Identify which cell holds the provided text, then report its [X, Y] central coordinate. 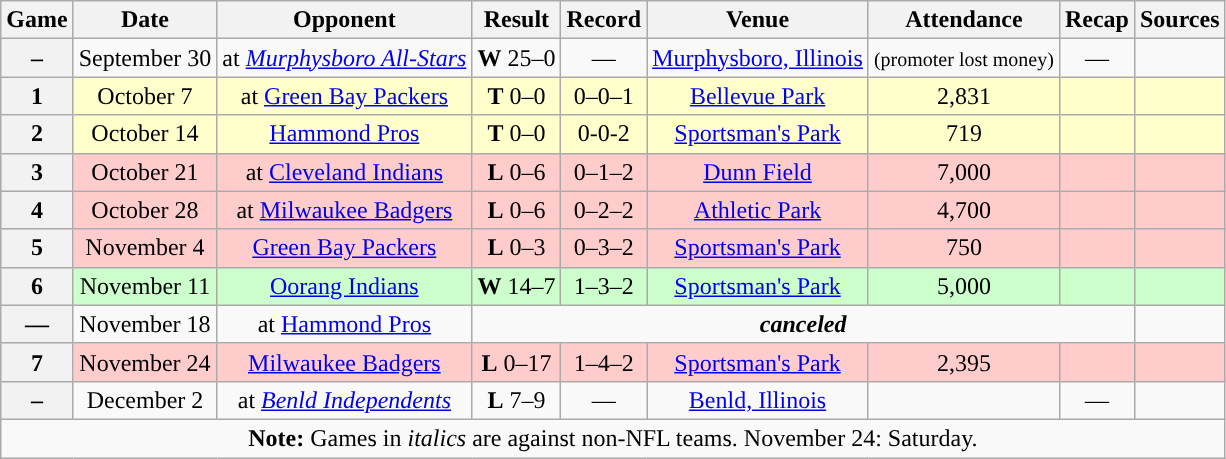
Note: Games in italics are against non-NFL teams. November 24: Saturday. [613, 438]
0–1–2 [604, 172]
Opponent [344, 20]
L 0–17 [516, 362]
Athletic Park [758, 210]
Oorang Indians [344, 286]
(promoter lost money) [964, 58]
October 21 [145, 172]
5 [37, 248]
750 [964, 248]
Milwaukee Badgers [344, 362]
2,395 [964, 362]
at Murphysboro All-Stars [344, 58]
0-0-2 [604, 134]
at Hammond Pros [344, 324]
at Milwaukee Badgers [344, 210]
November 11 [145, 286]
Recap [1096, 20]
W 14–7 [516, 286]
7 [37, 362]
Date [145, 20]
L 7–9 [516, 400]
Hammond Pros [344, 134]
Result [516, 20]
2 [37, 134]
1 [37, 96]
L 0–3 [516, 248]
Sources [1180, 20]
October 7 [145, 96]
Green Bay Packers [344, 248]
4 [37, 210]
3 [37, 172]
November 4 [145, 248]
canceled [804, 324]
1–3–2 [604, 286]
Record [604, 20]
December 2 [145, 400]
0–2–2 [604, 210]
Benld, Illinois [758, 400]
0–3–2 [604, 248]
October 28 [145, 210]
September 30 [145, 58]
Dunn Field [758, 172]
W 25–0 [516, 58]
2,831 [964, 96]
Bellevue Park [758, 96]
October 14 [145, 134]
4,700 [964, 210]
719 [964, 134]
7,000 [964, 172]
at Cleveland Indians [344, 172]
at Benld Independents [344, 400]
Venue [758, 20]
Game [37, 20]
1–4–2 [604, 362]
November 18 [145, 324]
Attendance [964, 20]
5,000 [964, 286]
November 24 [145, 362]
6 [37, 286]
0–0–1 [604, 96]
Murphysboro, Illinois [758, 58]
at Green Bay Packers [344, 96]
